Provide the [x, y] coordinate of the cell's center where the given text is located.  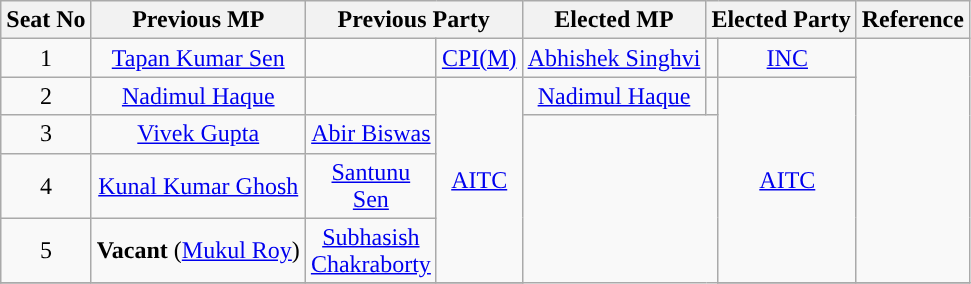
Vivek Gupta [198, 134]
Subhasish Chakraborty [370, 250]
Reference [912, 20]
Previous MP [198, 20]
Elected MP [614, 20]
Kunal Kumar Ghosh [198, 186]
Abir Biswas [370, 134]
INC [787, 58]
Tapan Kumar Sen [198, 58]
5 [46, 250]
3 [46, 134]
Elected Party [781, 20]
Previous Party [414, 20]
2 [46, 96]
1 [46, 58]
CPI(M) [479, 58]
Santunu Sen [370, 186]
4 [46, 186]
Abhishek Singhvi [614, 58]
Seat No [46, 20]
Vacant (Mukul Roy) [198, 250]
